Determine the [x, y] coordinate at the center of the cell enclosing the given text.  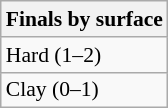
Clay (0–1) [84, 90]
Finals by surface [84, 19]
Hard (1–2) [84, 55]
